Locate the cell with the specified text and output its [X, Y] center coordinate. 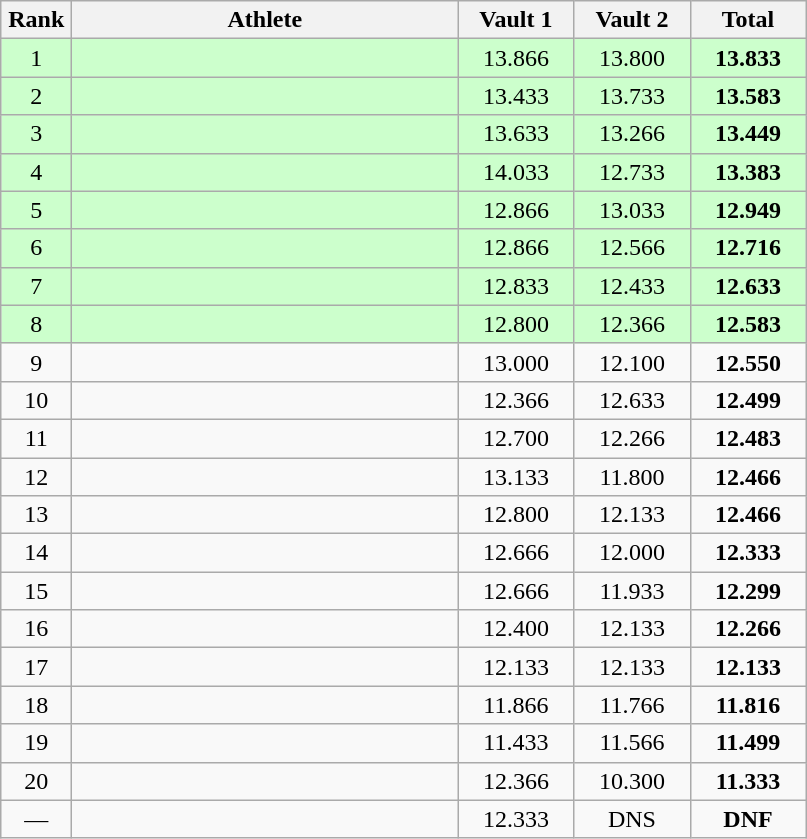
Vault 2 [632, 20]
13.583 [748, 96]
13.433 [516, 96]
12.433 [632, 286]
13.000 [516, 362]
12.566 [632, 248]
14.033 [516, 172]
4 [36, 172]
11.766 [632, 705]
11.566 [632, 743]
12.299 [748, 591]
20 [36, 781]
12.700 [516, 438]
11.333 [748, 781]
11.816 [748, 705]
7 [36, 286]
— [36, 819]
10.300 [632, 781]
10 [36, 400]
2 [36, 96]
12.400 [516, 629]
11.866 [516, 705]
12 [36, 477]
15 [36, 591]
12.483 [748, 438]
12.000 [632, 553]
12.100 [632, 362]
12.733 [632, 172]
6 [36, 248]
11.433 [516, 743]
DNF [748, 819]
13.449 [748, 134]
Vault 1 [516, 20]
Athlete [265, 20]
13.383 [748, 172]
11.499 [748, 743]
Total [748, 20]
13.133 [516, 477]
12.583 [748, 324]
Rank [36, 20]
1 [36, 58]
12.833 [516, 286]
17 [36, 667]
13.800 [632, 58]
12.499 [748, 400]
13.833 [748, 58]
13.733 [632, 96]
11 [36, 438]
16 [36, 629]
13.866 [516, 58]
DNS [632, 819]
11.933 [632, 591]
5 [36, 210]
12.716 [748, 248]
13 [36, 515]
9 [36, 362]
13.266 [632, 134]
12.550 [748, 362]
14 [36, 553]
12.949 [748, 210]
8 [36, 324]
18 [36, 705]
13.633 [516, 134]
3 [36, 134]
19 [36, 743]
13.033 [632, 210]
11.800 [632, 477]
